Extract the (X, Y) coordinate from the center of the cell holding the provided text.  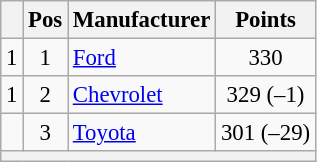
Toyota (142, 133)
301 (–29) (266, 133)
Points (266, 20)
Pos (46, 20)
3 (46, 133)
329 (–1) (266, 95)
2 (46, 95)
330 (266, 58)
Manufacturer (142, 20)
Chevrolet (142, 95)
Ford (142, 58)
